Determine the [x, y] coordinate at the center of the cell enclosing the given text.  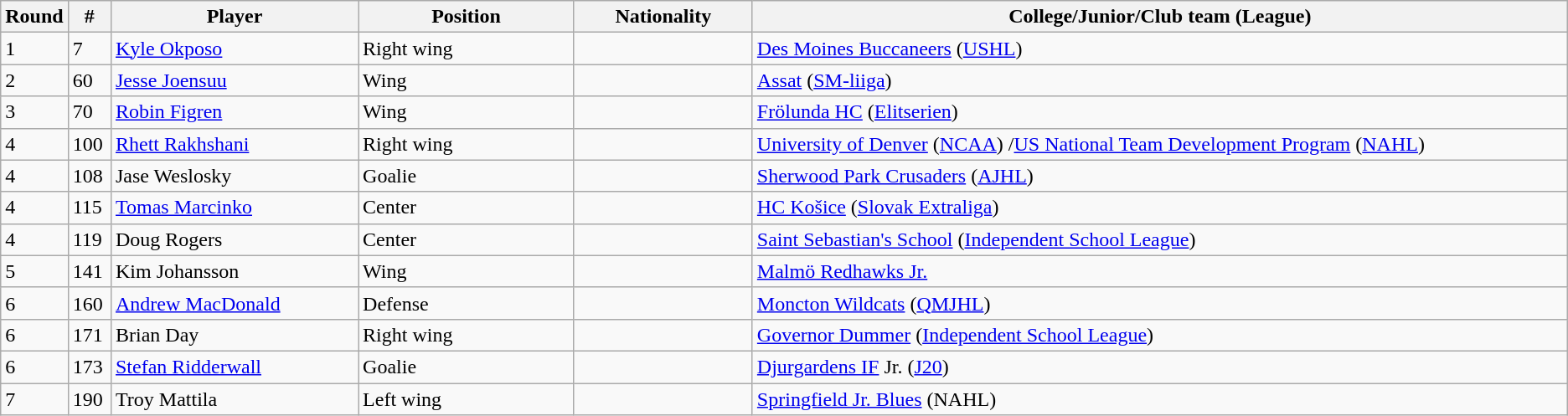
Frölunda HC (Elitserien) [1159, 112]
100 [89, 144]
Tomas Marcinko [235, 208]
HC Košice (Slovak Extraliga) [1159, 208]
119 [89, 239]
108 [89, 176]
Kyle Okposo [235, 49]
Assat (SM-liiga) [1159, 80]
Moncton Wildcats (QMJHL) [1159, 303]
Nationality [663, 17]
Robin Figren [235, 112]
173 [89, 367]
# [89, 17]
171 [89, 335]
60 [89, 80]
70 [89, 112]
Djurgardens IF Jr. (J20) [1159, 367]
Sherwood Park Crusaders (AJHL) [1159, 176]
Rhett Rakhshani [235, 144]
Player [235, 17]
College/Junior/Club team (League) [1159, 17]
5 [34, 271]
115 [89, 208]
Springfield Jr. Blues (NAHL) [1159, 399]
160 [89, 303]
Governor Dummer (Independent School League) [1159, 335]
190 [89, 399]
2 [34, 80]
3 [34, 112]
Troy Mattila [235, 399]
Position [467, 17]
Jesse Joensuu [235, 80]
Brian Day [235, 335]
1 [34, 49]
Doug Rogers [235, 239]
Round [34, 17]
141 [89, 271]
Stefan Ridderwall [235, 367]
Andrew MacDonald [235, 303]
Left wing [467, 399]
Jase Weslosky [235, 176]
Kim Johansson [235, 271]
Saint Sebastian's School (Independent School League) [1159, 239]
University of Denver (NCAA) /US National Team Development Program (NAHL) [1159, 144]
Des Moines Buccaneers (USHL) [1159, 49]
Defense [467, 303]
Malmö Redhawks Jr. [1159, 271]
